Pinpoint the cell where the given text exists, returning its (x, y) midpoint coordinate. 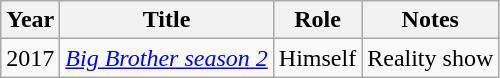
Notes (430, 20)
Title (166, 20)
2017 (30, 58)
Big Brother season 2 (166, 58)
Himself (317, 58)
Reality show (430, 58)
Role (317, 20)
Year (30, 20)
